Scan for the cell matching the given text and deliver its (x, y) coordinate at center. 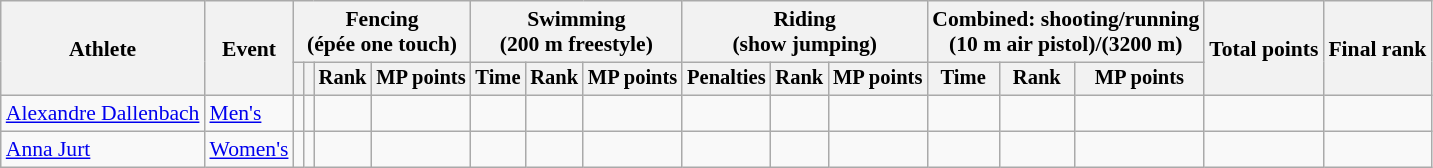
Final rank (1377, 48)
Total points (1264, 48)
Event (248, 48)
Alexandre Dallenbach (103, 114)
Swimming(200 m freestyle) (577, 32)
Women's (248, 150)
Fencing(épée one touch) (382, 32)
Combined: shooting/running(10 m air pistol)/(3200 m) (1066, 32)
Athlete (103, 48)
Penalties (726, 79)
Riding(show jumping) (804, 32)
Men's (248, 114)
Anna Jurt (103, 150)
